Search for the cell housing the specified text and yield its (x, y) center coordinate. 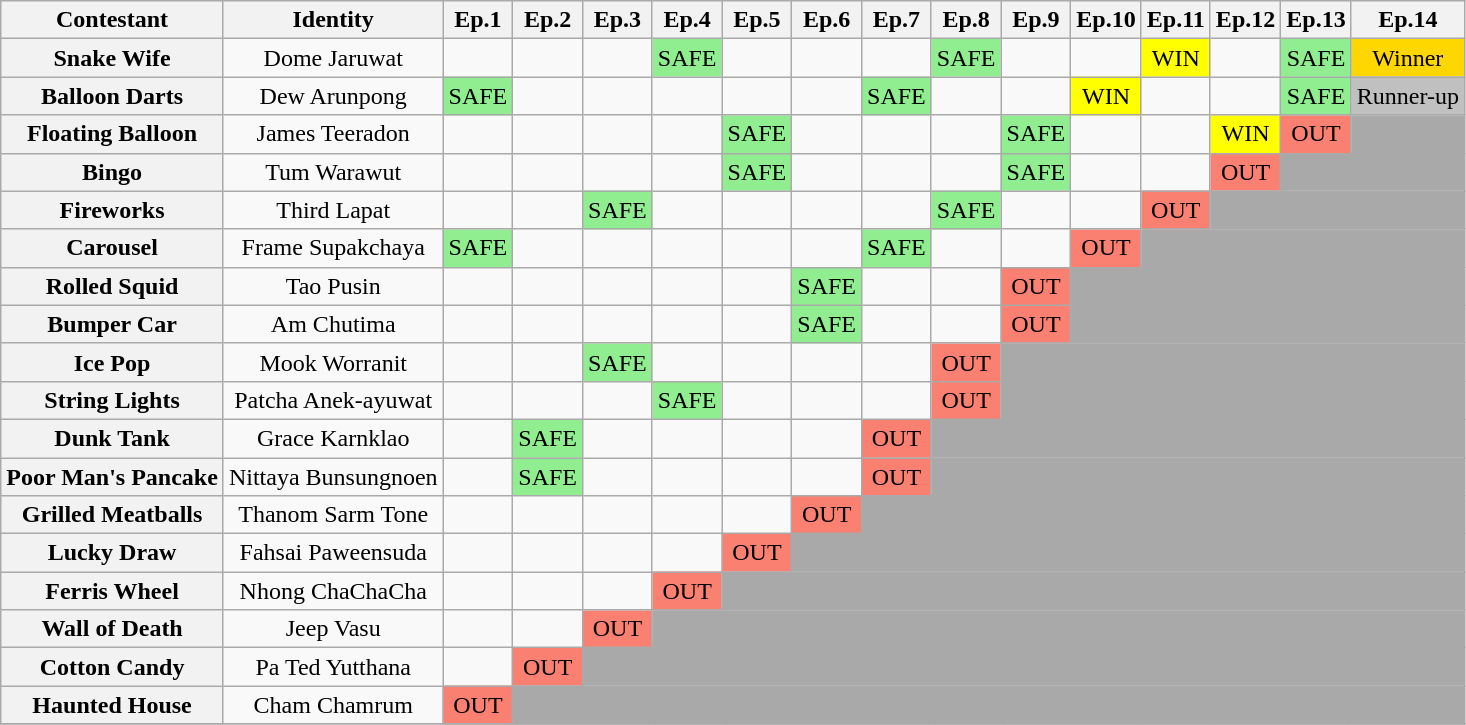
Ferris Wheel (112, 591)
Poor Man's Pancake (112, 477)
Ep.8 (966, 20)
Thanom Sarm Tone (333, 515)
Tum Warawut (333, 172)
Am Chutima (333, 324)
Wall of Death (112, 629)
Haunted House (112, 705)
Dunk Tank (112, 438)
Nittaya Bunsungnoen (333, 477)
String Lights (112, 400)
Balloon Darts (112, 96)
Pa Ted Yutthana (333, 667)
Fireworks (112, 210)
Dew Arunpong (333, 96)
Lucky Draw (112, 553)
Ep.4 (687, 20)
Winner (1408, 58)
Contestant (112, 20)
Bumper Car (112, 324)
Floating Balloon (112, 134)
Runner-up (1408, 96)
Ice Pop (112, 362)
Mook Worranit (333, 362)
Ep.1 (478, 20)
Grilled Meatballs (112, 515)
Third Lapat (333, 210)
Jeep Vasu (333, 629)
Grace Karnklao (333, 438)
Ep.9 (1036, 20)
Identity (333, 20)
Ep.3 (618, 20)
Frame Supakchaya (333, 248)
Snake Wife (112, 58)
Ep.13 (1316, 20)
Cham Chamrum (333, 705)
Ep.14 (1408, 20)
Carousel (112, 248)
Dome Jaruwat (333, 58)
Ep.10 (1106, 20)
Ep.6 (827, 20)
Ep.12 (1245, 20)
Bingo (112, 172)
Cotton Candy (112, 667)
Ep.2 (548, 20)
James Teeradon (333, 134)
Ep.5 (757, 20)
Nhong ChaChaCha (333, 591)
Fahsai Paweensuda (333, 553)
Ep.7 (897, 20)
Patcha Anek-ayuwat (333, 400)
Rolled Squid (112, 286)
Tao Pusin (333, 286)
Ep.11 (1176, 20)
